Return (x, y) of the center of cell containing provided text 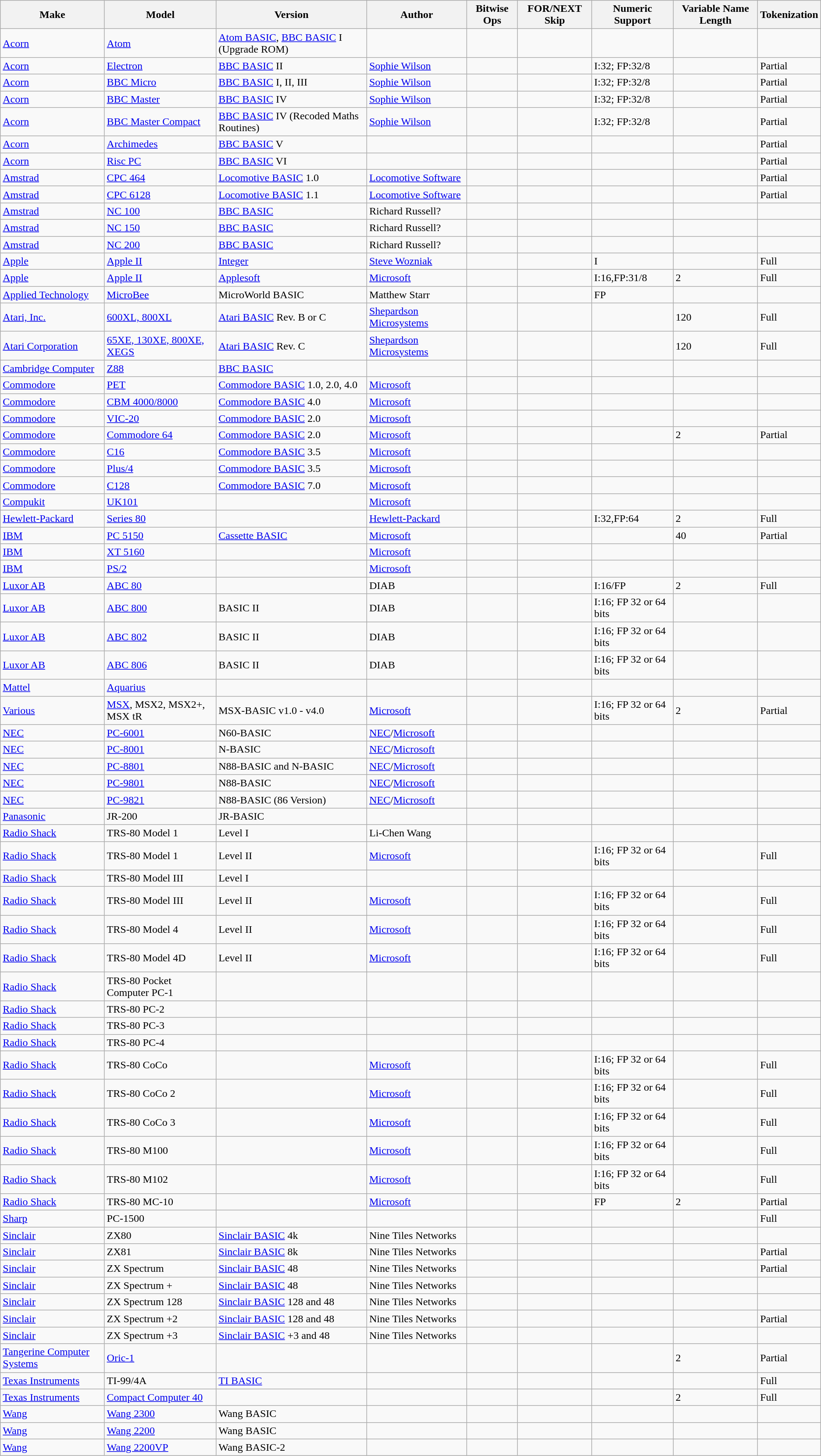
Plus/4 (161, 468)
MSX, MSX2, MSX2+, MSX tR (161, 710)
VIC-20 (161, 418)
ABC 800 (161, 608)
C128 (161, 485)
MicroBee (161, 295)
TRS-80 Model 4D (161, 958)
I:32,FP:64 (632, 518)
Variable Name Length (716, 15)
Wang BASIC-2 (292, 1447)
TRS-80 MC-10 (161, 1202)
TRS-80 M100 (161, 1151)
JR-BASIC (292, 816)
PC-9801 (161, 783)
TRS-80 PC-3 (161, 1026)
NC 150 (161, 228)
PC-8801 (161, 766)
Sinclair BASIC 8k (292, 1252)
Matthew Starr (417, 295)
JR-200 (161, 816)
Compukit (53, 502)
Various (53, 710)
XT 5160 (161, 552)
Atom BASIC, BBC BASIC I (Upgrade ROM) (292, 43)
CPC 6128 (161, 194)
N88-BASIC (86 Version) (292, 799)
Wang 2200VP (161, 1447)
TI-99/4A (161, 1381)
Li-Chen Wang (417, 833)
BBC BASIC IV (292, 99)
NC 200 (161, 244)
C16 (161, 452)
Sinclair BASIC 4k (292, 1235)
Atom (161, 43)
ZX81 (161, 1252)
TRS-80 CoCo 3 (161, 1122)
ABC 80 (161, 585)
N88-BASIC and N-BASIC (292, 766)
PC-1500 (161, 1218)
Panasonic (53, 816)
TRS-80 M102 (161, 1179)
Atari Corporation (53, 346)
BBC Master Compact (161, 122)
N60-BASIC (292, 733)
Commodore BASIC 4.0 (292, 402)
BBC BASIC I, II, III (292, 82)
Applied Technology (53, 295)
Sharp (53, 1218)
BBC BASIC VI (292, 161)
TI BASIC (292, 1381)
40 (716, 535)
Locomotive BASIC 1.0 (292, 178)
Author (417, 15)
FOR/NEXT Skip (554, 15)
Z88 (161, 368)
PC-8001 (161, 749)
BBC BASIC II (292, 66)
ZX80 (161, 1235)
CPC 464 (161, 178)
UK101 (161, 502)
MSX-BASIC v1.0 - v4.0 (292, 710)
Applesoft (292, 278)
Model (161, 15)
Oric-1 (161, 1358)
Wang 2200 (161, 1431)
BBC Master (161, 99)
Electron (161, 66)
Tokenization (789, 15)
Cassette BASIC (292, 535)
Atari, Inc. (53, 318)
N88-BASIC (292, 783)
Commodore BASIC 7.0 (292, 485)
Locomotive BASIC 1.1 (292, 194)
600XL, 800XL (161, 318)
Atari BASIC Rev. B or C (292, 318)
Commodore BASIC 1.0, 2.0, 4.0 (292, 385)
BBC BASIC V (292, 144)
ZX Spectrum +2 (161, 1319)
65XE, 130XE, 800XE, XEGS (161, 346)
TRS-80 Model 4 (161, 930)
NC 100 (161, 211)
TRS-80 PC-4 (161, 1042)
PET (161, 385)
Series 80 (161, 518)
N-BASIC (292, 749)
Commodore 64 (161, 435)
Mattel (53, 688)
PC-6001 (161, 733)
BBC BASIC IV (Recoded Maths Routines) (292, 122)
Steve Wozniak (417, 261)
Bitwise Ops (492, 15)
ZX Spectrum (161, 1269)
Cambridge Computer (53, 368)
Aquarius (161, 688)
ZX Spectrum +3 (161, 1335)
I (632, 261)
PS/2 (161, 569)
Sinclair BASIC +3 and 48 (292, 1335)
PC-9821 (161, 799)
I:16,FP:31/8 (632, 278)
TRS-80 PC-2 (161, 1009)
Tangerine Computer Systems (53, 1358)
Archimedes (161, 144)
CBM 4000/8000 (161, 402)
Atari BASIC Rev. C (292, 346)
BBC Micro (161, 82)
ZX Spectrum 128 (161, 1302)
Wang 2300 (161, 1414)
Numeric Support (632, 15)
Integer (292, 261)
Compact Computer 40 (161, 1397)
Make (53, 15)
Risc PC (161, 161)
Version (292, 15)
PC 5150 (161, 535)
TRS-80 CoCo 2 (161, 1094)
ABC 806 (161, 665)
ABC 802 (161, 637)
MicroWorld BASIC (292, 295)
ZX Spectrum + (161, 1285)
I:16/FP (632, 585)
TRS-80 CoCo (161, 1065)
TRS-80 Pocket Computer PC-1 (161, 987)
